Capture the cell that displays the provided text and extract its [x, y] central coordinate. 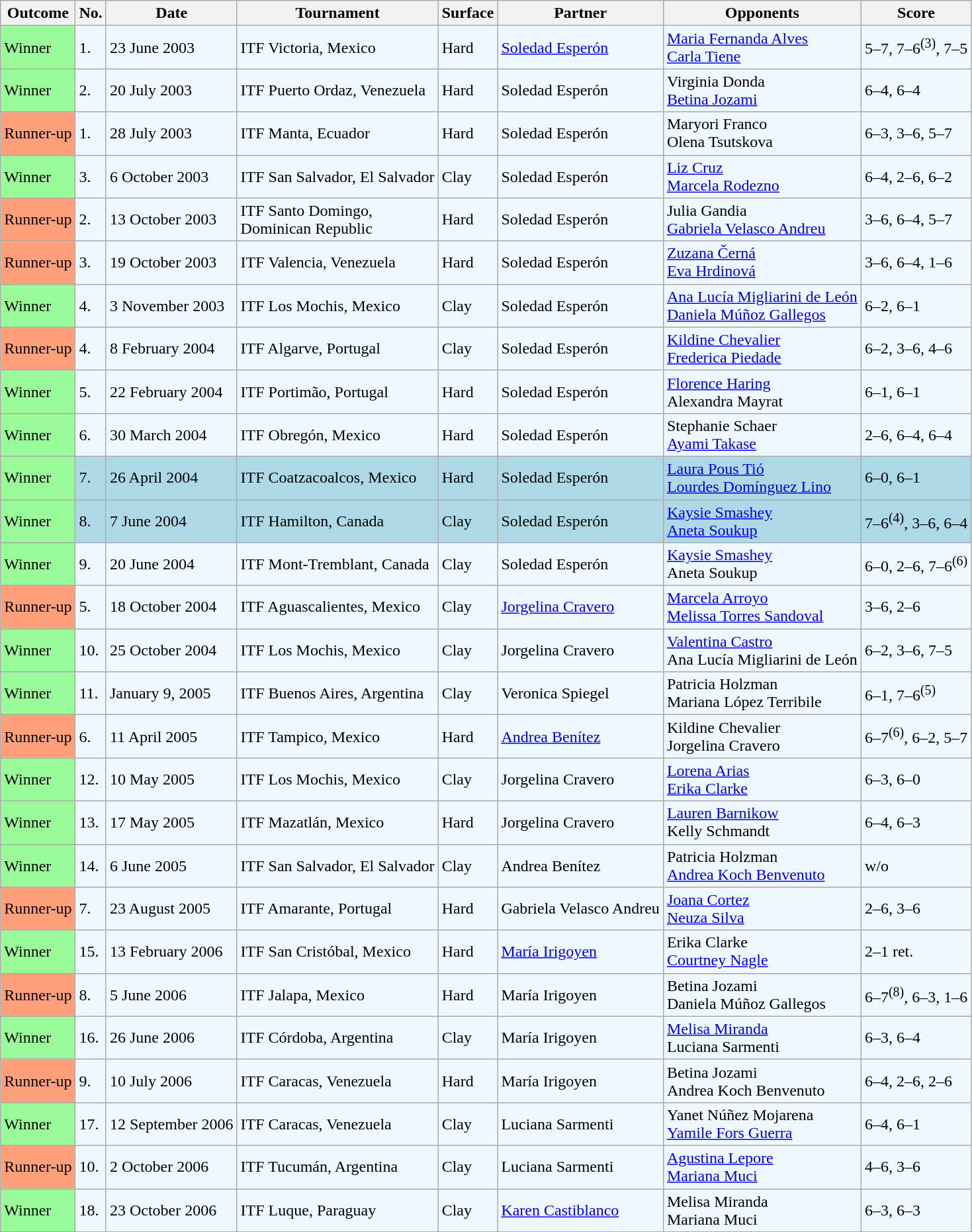
Julia Gandia Gabriela Velasco Andreu [762, 220]
6–7(6), 6–2, 5–7 [916, 736]
28 July 2003 [171, 134]
Karen Castiblanco [581, 1210]
6–1, 6–1 [916, 392]
Marcela Arroyo Melissa Torres Sandoval [762, 608]
ITF Tucumán, Argentina [337, 1166]
6–7(8), 6–3, 1–6 [916, 994]
Maryori Franco Olena Tsutskova [762, 134]
Opponents [762, 13]
Melisa Miranda Mariana Muci [762, 1210]
10 July 2006 [171, 1080]
6–3, 6–0 [916, 780]
12 September 2006 [171, 1124]
Outcome [38, 13]
6–2, 3–6, 4–6 [916, 348]
Zuzana Černá Eva Hrdinová [762, 262]
Kildine Chevalier Frederica Piedade [762, 348]
4–6, 3–6 [916, 1166]
13 October 2003 [171, 220]
Stephanie Schaer Ayami Takase [762, 434]
ITF Córdoba, Argentina [337, 1038]
6–4, 6–3 [916, 822]
3–6, 6–4, 1–6 [916, 262]
Betina Jozami Daniela Múñoz Gallegos [762, 994]
ITF Amarante, Portugal [337, 908]
19 October 2003 [171, 262]
Veronica Spiegel [581, 694]
Kildine Chevalier Jorgelina Cravero [762, 736]
11. [91, 694]
ITF Manta, Ecuador [337, 134]
Ana Lucía Migliarini de León Daniela Múñoz Gallegos [762, 306]
17 May 2005 [171, 822]
26 June 2006 [171, 1038]
Maria Fernanda Alves Carla Tiene [762, 48]
ITF Luque, Paraguay [337, 1210]
25 October 2004 [171, 650]
6–3, 6–3 [916, 1210]
12. [91, 780]
7–6(4), 3–6, 6–4 [916, 520]
2–6, 3–6 [916, 908]
Melisa Miranda Luciana Sarmenti [762, 1038]
6–2, 3–6, 7–5 [916, 650]
Lorena Arias Erika Clarke [762, 780]
Laura Pous Tió Lourdes Domínguez Lino [762, 478]
ITF Obregón, Mexico [337, 434]
6–2, 6–1 [916, 306]
11 April 2005 [171, 736]
ITF Victoria, Mexico [337, 48]
Partner [581, 13]
3–6, 2–6 [916, 608]
w/o [916, 866]
Valentina Castro Ana Lucía Migliarini de León [762, 650]
22 February 2004 [171, 392]
Surface [468, 13]
Liz Cruz Marcela Rodezno [762, 176]
3 November 2003 [171, 306]
20 July 2003 [171, 90]
17. [91, 1124]
6–4, 6–4 [916, 90]
January 9, 2005 [171, 694]
6–4, 2–6, 6–2 [916, 176]
8 February 2004 [171, 348]
23 October 2006 [171, 1210]
3–6, 6–4, 5–7 [916, 220]
20 June 2004 [171, 564]
Yanet Núñez Mojarena Yamile Fors Guerra [762, 1124]
ITF Mazatlán, Mexico [337, 822]
Betina Jozami Andrea Koch Benvenuto [762, 1080]
Florence Haring Alexandra Mayrat [762, 392]
15. [91, 952]
Erika Clarke Courtney Nagle [762, 952]
Score [916, 13]
Patricia Holzman Andrea Koch Benvenuto [762, 866]
23 June 2003 [171, 48]
Agustina Lepore Mariana Muci [762, 1166]
5 June 2006 [171, 994]
Tournament [337, 13]
ITF Mont-Tremblant, Canada [337, 564]
No. [91, 13]
26 April 2004 [171, 478]
10 May 2005 [171, 780]
ITF Coatzacoalcos, Mexico [337, 478]
16. [91, 1038]
Lauren Barnikow Kelly Schmandt [762, 822]
ITF Jalapa, Mexico [337, 994]
23 August 2005 [171, 908]
Patricia Holzman Mariana López Terribile [762, 694]
7 June 2004 [171, 520]
ITF San Cristóbal, Mexico [337, 952]
18. [91, 1210]
ITF Portimão, Portugal [337, 392]
6 October 2003 [171, 176]
6–1, 7–6(5) [916, 694]
6–0, 2–6, 7–6(6) [916, 564]
2–1 ret. [916, 952]
18 October 2004 [171, 608]
6–3, 3–6, 5–7 [916, 134]
6–3, 6–4 [916, 1038]
ITF Aguascalientes, Mexico [337, 608]
ITF Puerto Ordaz, Venezuela [337, 90]
2 October 2006 [171, 1166]
6–0, 6–1 [916, 478]
Gabriela Velasco Andreu [581, 908]
ITF Algarve, Portugal [337, 348]
Joana Cortez Neuza Silva [762, 908]
ITF Hamilton, Canada [337, 520]
6–4, 6–1 [916, 1124]
ITF Valencia, Venezuela [337, 262]
5–7, 7–6(3), 7–5 [916, 48]
6 June 2005 [171, 866]
13 February 2006 [171, 952]
13. [91, 822]
Virginia Donda Betina Jozami [762, 90]
ITF Santo Domingo, Dominican Republic [337, 220]
6–4, 2–6, 2–6 [916, 1080]
30 March 2004 [171, 434]
ITF Buenos Aires, Argentina [337, 694]
2–6, 6–4, 6–4 [916, 434]
14. [91, 866]
ITF Tampico, Mexico [337, 736]
Date [171, 13]
